Output the [x, y] coordinate of the center of the cell containing the given text.  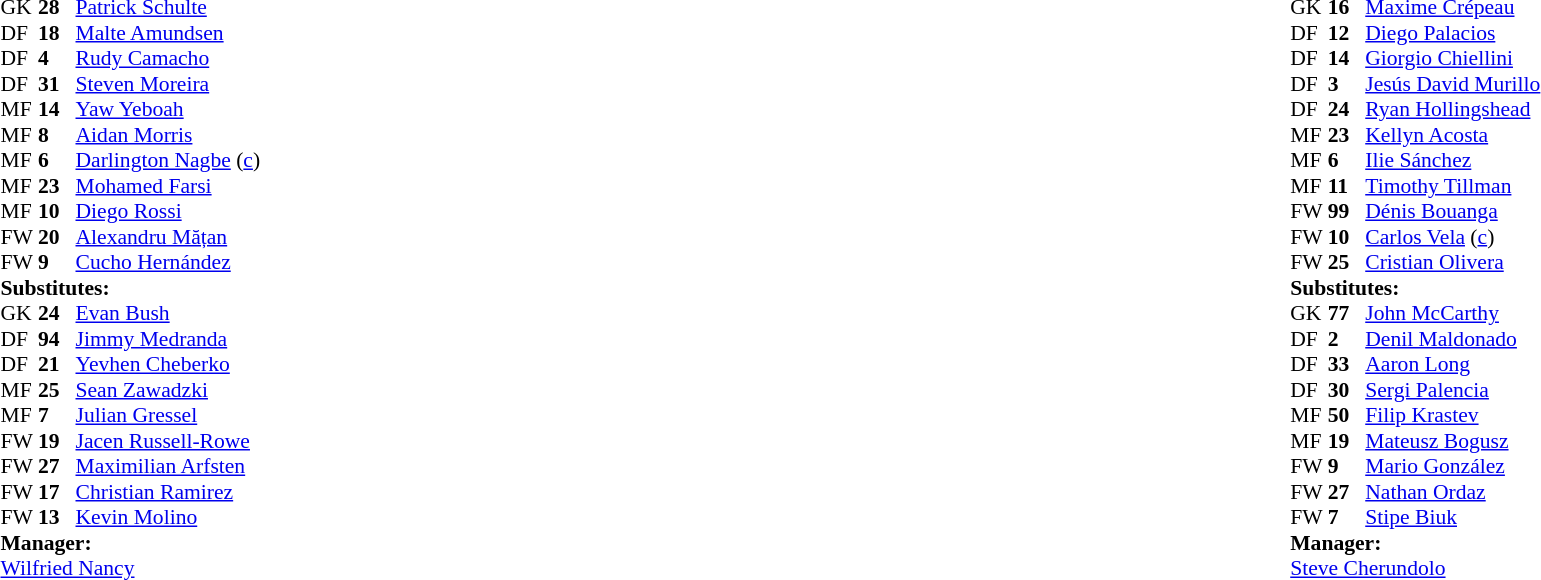
Alexandru Mățan [168, 237]
Yevhen Cheberko [168, 365]
8 [57, 135]
Carlos Vela (c) [1452, 237]
Mateusz Bogusz [1452, 441]
13 [57, 517]
Mohamed Farsi [168, 186]
Denil Maldonado [1452, 339]
30 [1347, 390]
Kellyn Acosta [1452, 135]
Sean Zawadzki [168, 390]
Diego Palacios [1452, 33]
Maximilian Arfsten [168, 467]
Sergi Palencia [1452, 390]
20 [57, 237]
Jacen Russell-Rowe [168, 441]
Dénis Bouanga [1452, 211]
Ilie Sánchez [1452, 161]
Kevin Molino [168, 517]
John McCarthy [1452, 313]
17 [57, 492]
Jesús David Murillo [1452, 84]
Rudy Camacho [168, 59]
Christian Ramirez [168, 492]
12 [1347, 33]
94 [57, 339]
11 [1347, 186]
Stipe Biuk [1452, 517]
Giorgio Chiellini [1452, 59]
Aidan Morris [168, 135]
Mario González [1452, 467]
Evan Bush [168, 313]
Jimmy Medranda [168, 339]
3 [1347, 84]
Steven Moreira [168, 84]
Cucho Hernández [168, 263]
Timothy Tillman [1452, 186]
Nathan Ordaz [1452, 492]
99 [1347, 211]
4 [57, 59]
Filip Krastev [1452, 415]
33 [1347, 365]
Ryan Hollingshead [1452, 109]
21 [57, 365]
77 [1347, 313]
Cristian Olivera [1452, 263]
Yaw Yeboah [168, 109]
Julian Gressel [168, 415]
18 [57, 33]
50 [1347, 415]
Darlington Nagbe (c) [168, 161]
Aaron Long [1452, 365]
31 [57, 84]
2 [1347, 339]
Diego Rossi [168, 211]
Malte Amundsen [168, 33]
